For the text-containing cell, return its midpoint in [X, Y] coordinate format. 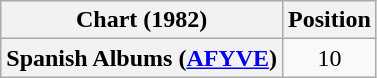
Chart (1982) [142, 20]
Position [330, 20]
Spanish Albums (AFYVE) [142, 58]
10 [330, 58]
